Determine the [X, Y] coordinate at the center of the cell enclosing the given text.  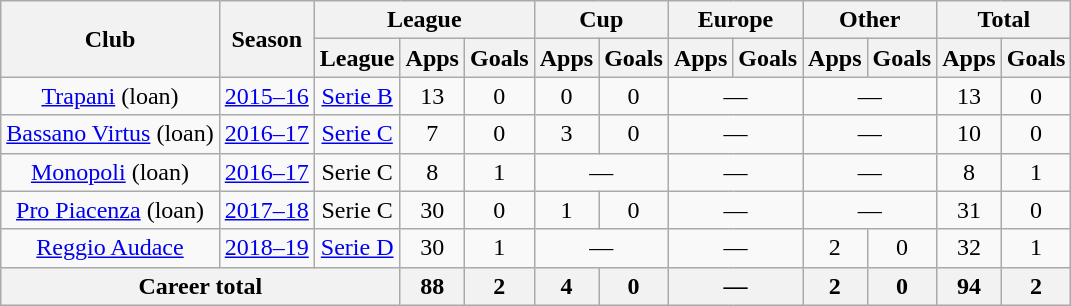
32 [969, 248]
Cup [601, 20]
Other [870, 20]
2018–19 [266, 248]
88 [432, 286]
Season [266, 39]
Monopoli (loan) [110, 172]
94 [969, 286]
10 [969, 134]
4 [566, 286]
Club [110, 39]
Serie B [357, 96]
Serie D [357, 248]
2015–16 [266, 96]
Total [1004, 20]
31 [969, 210]
Reggio Audace [110, 248]
Pro Piacenza (loan) [110, 210]
Career total [200, 286]
Bassano Virtus (loan) [110, 134]
3 [566, 134]
2017–18 [266, 210]
7 [432, 134]
Trapani (loan) [110, 96]
Europe [735, 20]
